Detect which cell encompasses the target text, then output its [x, y] center coordinate. 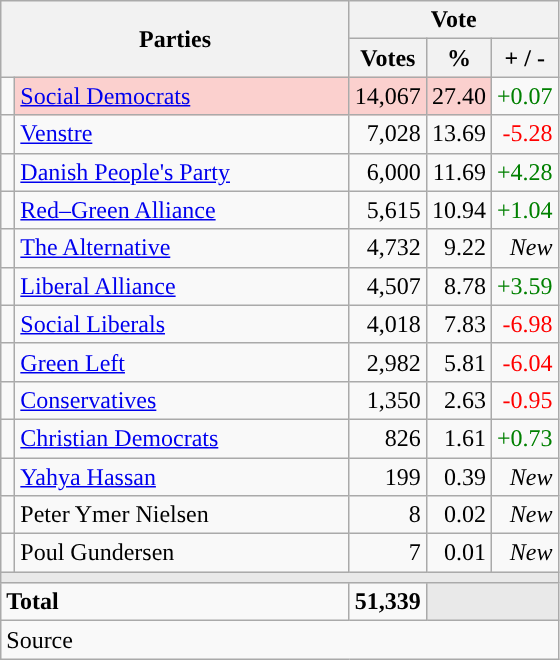
8 [388, 515]
1.61 [458, 438]
5,615 [388, 210]
Parties [176, 39]
Source [280, 640]
Yahya Hassan [182, 477]
Danish People's Party [182, 172]
0.39 [458, 477]
5.81 [458, 362]
Poul Gundersen [182, 553]
Conservatives [182, 400]
Social Liberals [182, 324]
0.02 [458, 515]
14,067 [388, 96]
826 [388, 438]
-0.95 [524, 400]
-6.98 [524, 324]
13.69 [458, 134]
+3.59 [524, 286]
Liberal Alliance [182, 286]
+0.07 [524, 96]
Venstre [182, 134]
+ / - [524, 58]
Peter Ymer Nielsen [182, 515]
11.69 [458, 172]
-5.28 [524, 134]
2.63 [458, 400]
51,339 [388, 602]
Total [176, 602]
Vote [454, 20]
4,507 [388, 286]
-6.04 [524, 362]
9.22 [458, 248]
1,350 [388, 400]
% [458, 58]
7.83 [458, 324]
0.01 [458, 553]
+4.28 [524, 172]
7,028 [388, 134]
7 [388, 553]
27.40 [458, 96]
The Alternative [182, 248]
199 [388, 477]
Social Democrats [182, 96]
+1.04 [524, 210]
6,000 [388, 172]
4,018 [388, 324]
Red–Green Alliance [182, 210]
Green Left [182, 362]
10.94 [458, 210]
Votes [388, 58]
4,732 [388, 248]
2,982 [388, 362]
Christian Democrats [182, 438]
+0.73 [524, 438]
8.78 [458, 286]
